For the text-containing cell, return its midpoint in (x, y) coordinate format. 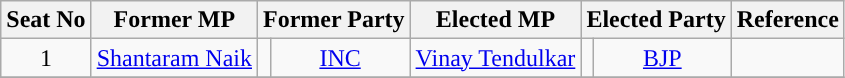
Reference (788, 20)
Former MP (174, 20)
BJP (662, 58)
Elected MP (496, 20)
Elected Party (656, 20)
1 (46, 58)
Former Party (334, 20)
INC (340, 58)
Shantaram Naik (174, 58)
Vinay Tendulkar (496, 58)
Seat No (46, 20)
